Output the (X, Y) coordinate of the center of the cell containing the given text.  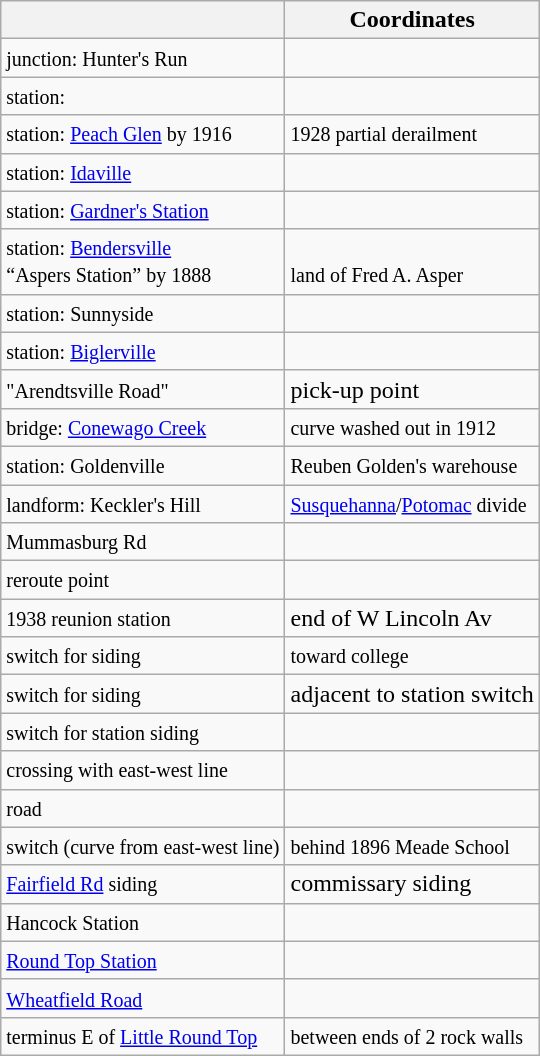
station: (143, 96)
station: Sunnyside (143, 313)
1938 reunion station (143, 618)
junction: Hunter's Run (143, 58)
station: Peach Glen by 1916 (143, 134)
station: Idaville (143, 172)
switch for station siding (143, 732)
station: Gardner's Station (143, 210)
crossing with east-west line (143, 770)
station: Goldenville (143, 465)
reroute point (143, 580)
1928 partial derailment (412, 134)
landform: Keckler's Hill (143, 503)
Fairfield Rd siding (143, 884)
land of Fred A. Asper (412, 262)
Round Top Station (143, 960)
station: Bendersville“Aspers Station” by 1888 (143, 262)
terminus E of Little Round Top (143, 1036)
behind 1896 Meade School (412, 846)
Wheatfield Road (143, 998)
pick-up point (412, 389)
Coordinates (412, 20)
Hancock Station (143, 922)
Reuben Golden's warehouse (412, 465)
"Arendtsville Road" (143, 389)
switch (curve from east-west line) (143, 846)
curve washed out in 1912 (412, 427)
adjacent to station switch (412, 694)
Susquehanna/Potomac divide (412, 503)
station: Biglerville (143, 351)
toward college (412, 656)
Mummasburg Rd (143, 542)
commissary siding (412, 884)
end of W Lincoln Av (412, 618)
between ends of 2 rock walls (412, 1036)
bridge: Conewago Creek (143, 427)
road (143, 808)
